Provide the [X, Y] coordinate of the cell's center where the given text is located.  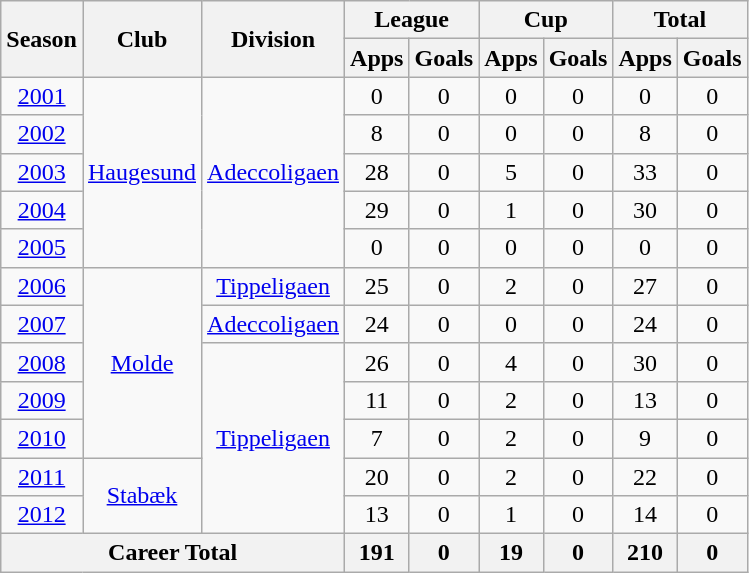
2010 [42, 438]
2008 [42, 362]
Season [42, 39]
19 [511, 553]
9 [645, 438]
5 [511, 172]
Stabæk [142, 496]
2011 [42, 477]
191 [377, 553]
Total [680, 20]
Haugesund [142, 172]
2009 [42, 400]
22 [645, 477]
14 [645, 515]
29 [377, 210]
27 [645, 286]
2007 [42, 324]
2003 [42, 172]
33 [645, 172]
Club [142, 39]
2004 [42, 210]
Career Total [173, 553]
20 [377, 477]
2012 [42, 515]
28 [377, 172]
210 [645, 553]
25 [377, 286]
2005 [42, 248]
4 [511, 362]
Molde [142, 362]
Division [274, 39]
Cup [546, 20]
7 [377, 438]
26 [377, 362]
11 [377, 400]
2002 [42, 134]
2001 [42, 96]
League [412, 20]
2006 [42, 286]
